Pinpoint the cell where the given text exists, returning its (x, y) midpoint coordinate. 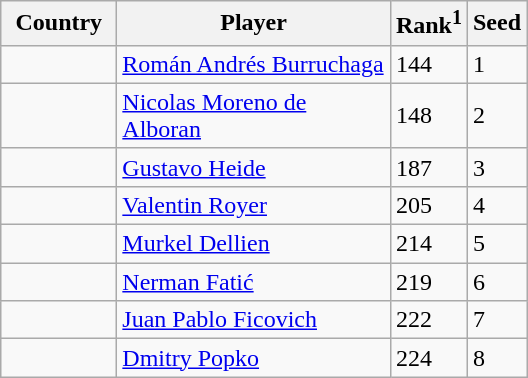
6 (496, 282)
222 (428, 320)
144 (428, 64)
7 (496, 320)
224 (428, 358)
Juan Pablo Ficovich (254, 320)
214 (428, 244)
Country (59, 24)
Murkel Dellien (254, 244)
5 (496, 244)
1 (496, 64)
4 (496, 205)
Dmitry Popko (254, 358)
2 (496, 116)
Gustavo Heide (254, 167)
3 (496, 167)
Román Andrés Burruchaga (254, 64)
Nicolas Moreno de Alboran (254, 116)
205 (428, 205)
Valentin Royer (254, 205)
219 (428, 282)
8 (496, 358)
Seed (496, 24)
Rank1 (428, 24)
187 (428, 167)
148 (428, 116)
Player (254, 24)
Nerman Fatić (254, 282)
